Locate the cell with the specified text and output its [X, Y] center coordinate. 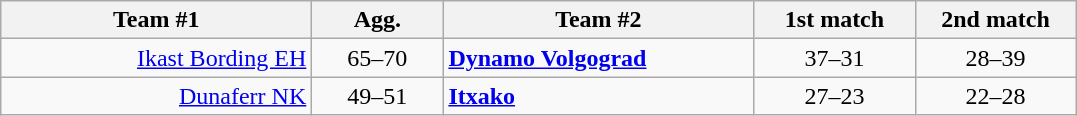
1st match [834, 20]
22–28 [996, 96]
49–51 [378, 96]
Team #2 [598, 20]
Team #1 [156, 20]
Agg. [378, 20]
2nd match [996, 20]
28–39 [996, 58]
Dynamo Volgograd [598, 58]
37–31 [834, 58]
65–70 [378, 58]
27–23 [834, 96]
Dunaferr NK [156, 96]
Itxako [598, 96]
Ikast Bording EH [156, 58]
